For the text-containing cell, return its midpoint in [x, y] coordinate format. 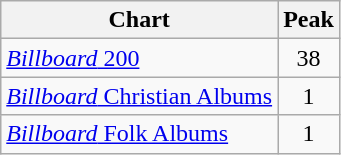
Billboard Christian Albums [140, 96]
Peak [309, 20]
Billboard Folk Albums [140, 134]
Chart [140, 20]
38 [309, 58]
Billboard 200 [140, 58]
